Detect which cell encompasses the target text, then output its [X, Y] center coordinate. 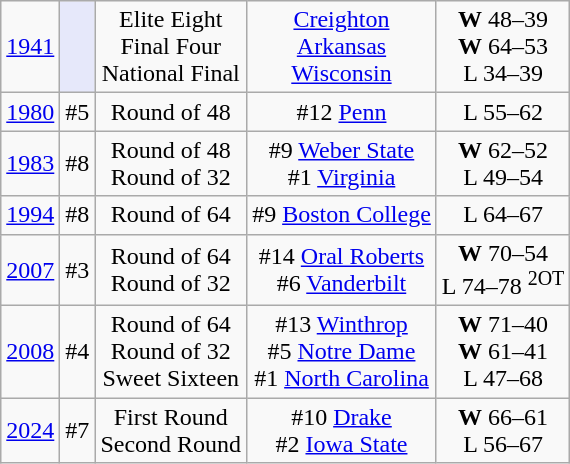
#13 Winthrop#5 Notre Dame #1 North Carolina [342, 352]
First RoundSecond Round [171, 430]
#10 Drake#2 Iowa State [342, 430]
Round of 48 [171, 112]
Round of 48Round of 32 [171, 164]
#5 [78, 112]
2007 [30, 270]
#12 Penn [342, 112]
2024 [30, 430]
W 70–54L 74–78 2OT [503, 270]
Round of 64Round of 32 [171, 270]
2008 [30, 352]
1980 [30, 112]
W 62–52L 49–54 [503, 164]
L 64–67 [503, 215]
Round of 64Round of 32Sweet Sixteen [171, 352]
1994 [30, 215]
#9 Weber State#1 Virginia [342, 164]
#14 Oral Roberts#6 Vanderbilt [342, 270]
W 71–40W 61–41L 47–68 [503, 352]
Round of 64 [171, 215]
W 48–39W 64–53L 34–39 [503, 47]
#4 [78, 352]
L 55–62 [503, 112]
1983 [30, 164]
Elite EightFinal FourNational Final [171, 47]
#9 Boston College [342, 215]
#7 [78, 430]
CreightonArkansasWisconsin [342, 47]
1941 [30, 47]
W 66–61L 56–67 [503, 430]
#3 [78, 270]
